Search for the cell housing the specified text and yield its [X, Y] center coordinate. 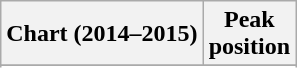
Peakposition [249, 34]
Chart (2014–2015) [102, 34]
